Pinpoint the cell where the given text exists, returning its [X, Y] midpoint coordinate. 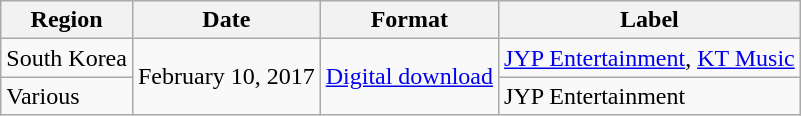
Region [67, 20]
Format [409, 20]
South Korea [67, 58]
Digital download [409, 77]
JYP Entertainment, KT Music [650, 58]
JYP Entertainment [650, 96]
Label [650, 20]
Date [226, 20]
Various [67, 96]
February 10, 2017 [226, 77]
